From the cell containing the given text, extract its center point as [x, y] coordinate. 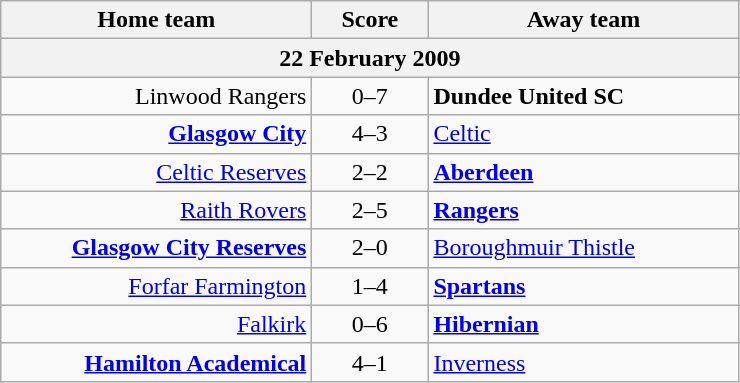
Glasgow City [156, 134]
0–7 [370, 96]
Celtic Reserves [156, 172]
Hibernian [584, 324]
4–3 [370, 134]
2–0 [370, 248]
Away team [584, 20]
Falkirk [156, 324]
2–2 [370, 172]
Boroughmuir Thistle [584, 248]
Celtic [584, 134]
Spartans [584, 286]
22 February 2009 [370, 58]
Inverness [584, 362]
Home team [156, 20]
1–4 [370, 286]
Aberdeen [584, 172]
Raith Rovers [156, 210]
Score [370, 20]
4–1 [370, 362]
Rangers [584, 210]
2–5 [370, 210]
Forfar Farmington [156, 286]
Dundee United SC [584, 96]
Glasgow City Reserves [156, 248]
Linwood Rangers [156, 96]
Hamilton Academical [156, 362]
0–6 [370, 324]
